For the text-containing cell, return its midpoint in [x, y] coordinate format. 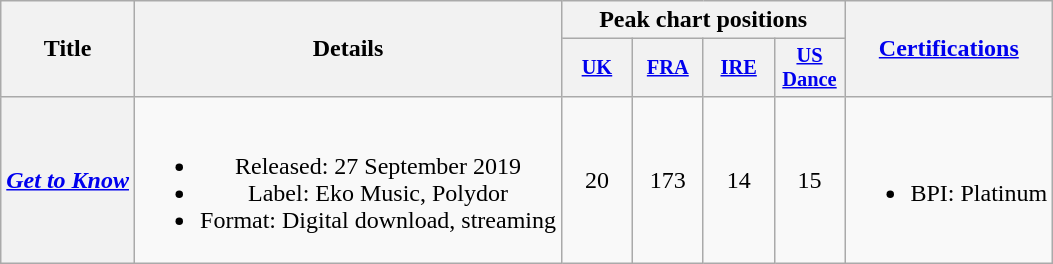
BPI: Platinum [949, 180]
IRE [738, 68]
173 [668, 180]
Details [348, 49]
Released: 27 September 2019Label: Eko Music, PolydorFormat: Digital download, streaming [348, 180]
USDance [810, 68]
15 [810, 180]
Peak chart positions [704, 20]
Certifications [949, 49]
UK [598, 68]
Get to Know [68, 180]
Title [68, 49]
20 [598, 180]
14 [738, 180]
FRA [668, 68]
